Extract the [X, Y] coordinate from the center of the cell holding the provided text.  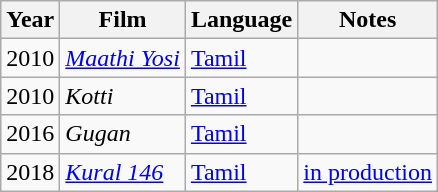
2016 [30, 134]
Language [241, 20]
Gugan [123, 134]
Year [30, 20]
Maathi Yosi [123, 58]
in production [368, 172]
Film [123, 20]
2018 [30, 172]
Kural 146 [123, 172]
Notes [368, 20]
Kotti [123, 96]
